Pinpoint the cell where the given text exists, returning its [x, y] midpoint coordinate. 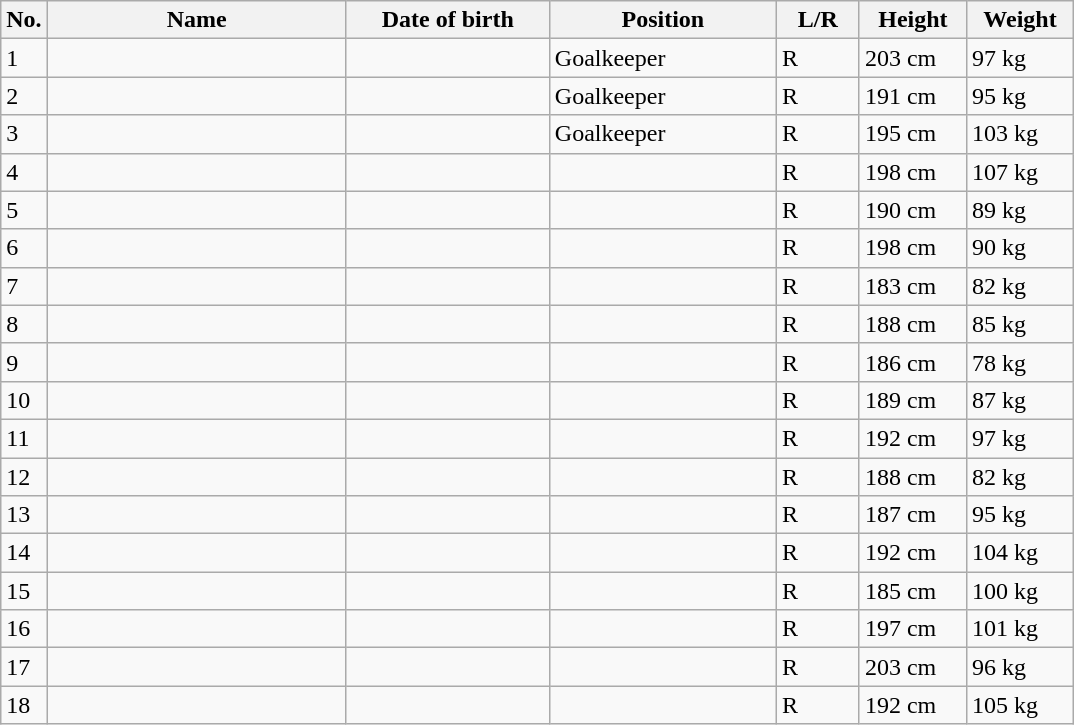
7 [24, 286]
96 kg [1020, 667]
103 kg [1020, 134]
100 kg [1020, 591]
5 [24, 210]
L/R [818, 20]
89 kg [1020, 210]
101 kg [1020, 629]
Date of birth [448, 20]
Height [912, 20]
4 [24, 172]
17 [24, 667]
190 cm [912, 210]
Position [662, 20]
105 kg [1020, 705]
78 kg [1020, 362]
185 cm [912, 591]
187 cm [912, 515]
87 kg [1020, 400]
195 cm [912, 134]
8 [24, 324]
85 kg [1020, 324]
183 cm [912, 286]
18 [24, 705]
3 [24, 134]
14 [24, 553]
1 [24, 58]
13 [24, 515]
Weight [1020, 20]
15 [24, 591]
12 [24, 477]
186 cm [912, 362]
197 cm [912, 629]
11 [24, 438]
2 [24, 96]
Name [196, 20]
6 [24, 248]
10 [24, 400]
No. [24, 20]
90 kg [1020, 248]
107 kg [1020, 172]
104 kg [1020, 553]
191 cm [912, 96]
189 cm [912, 400]
16 [24, 629]
9 [24, 362]
